Return [x, y] of the center of cell containing provided text 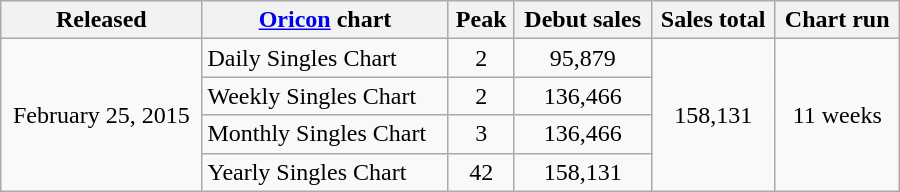
95,879 [582, 58]
42 [481, 172]
February 25, 2015 [102, 115]
Yearly Singles Chart [325, 172]
Sales total [713, 20]
Debut sales [582, 20]
11 weeks [837, 115]
Monthly Singles Chart [325, 134]
Peak [481, 20]
Weekly Singles Chart [325, 96]
Daily Singles Chart [325, 58]
Oricon chart [325, 20]
Chart run [837, 20]
Released [102, 20]
3 [481, 134]
